Scan for the cell matching the given text and deliver its [X, Y] coordinate at center. 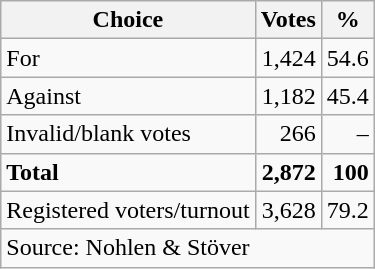
Total [128, 172]
For [128, 58]
1,182 [288, 96]
2,872 [288, 172]
266 [288, 134]
100 [348, 172]
Against [128, 96]
Invalid/blank votes [128, 134]
– [348, 134]
Choice [128, 20]
3,628 [288, 210]
54.6 [348, 58]
Source: Nohlen & Stöver [188, 248]
Registered voters/turnout [128, 210]
Votes [288, 20]
1,424 [288, 58]
45.4 [348, 96]
79.2 [348, 210]
% [348, 20]
